For the text-containing cell, return its midpoint in (X, Y) coordinate format. 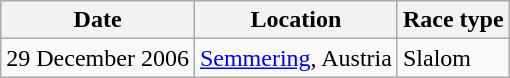
Slalom (453, 58)
29 December 2006 (98, 58)
Semmering, Austria (296, 58)
Location (296, 20)
Date (98, 20)
Race type (453, 20)
